Locate the cell with the specified text and output its (x, y) center coordinate. 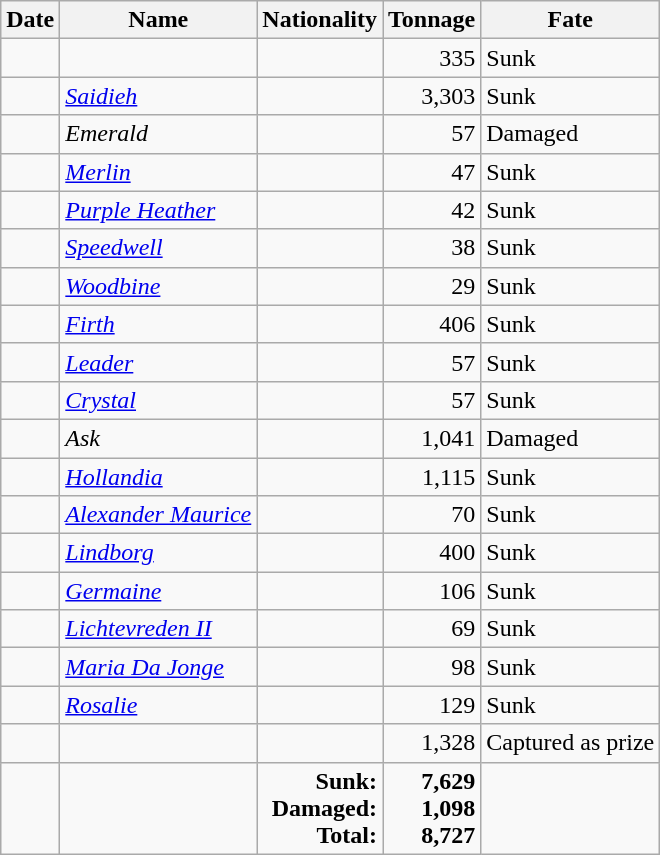
7,6291,0988,727 (432, 808)
Leader (158, 362)
Maria Da Jonge (158, 667)
Nationality (320, 20)
Purple Heather (158, 210)
Sunk:Damaged:Total: (320, 808)
Hollandia (158, 477)
Emerald (158, 134)
400 (432, 553)
Woodbine (158, 286)
406 (432, 324)
Captured as prize (570, 743)
Lichtevreden II (158, 629)
Fate (570, 20)
Merlin (158, 172)
335 (432, 58)
29 (432, 286)
38 (432, 248)
Crystal (158, 400)
47 (432, 172)
98 (432, 667)
106 (432, 591)
Speedwell (158, 248)
69 (432, 629)
1,328 (432, 743)
70 (432, 515)
129 (432, 705)
Rosalie (158, 705)
1,115 (432, 477)
Date (30, 20)
42 (432, 210)
Name (158, 20)
Tonnage (432, 20)
Ask (158, 438)
Alexander Maurice (158, 515)
Lindborg (158, 553)
Saidieh (158, 96)
3,303 (432, 96)
1,041 (432, 438)
Firth (158, 324)
Germaine (158, 591)
